Find where the given text appears and provide that cell's center as (x, y) coordinate. 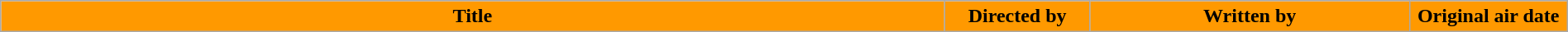
Directed by (1017, 16)
Written by (1250, 16)
Original air date (1489, 16)
Title (473, 16)
